From the cell containing the given text, extract its center point as (x, y) coordinate. 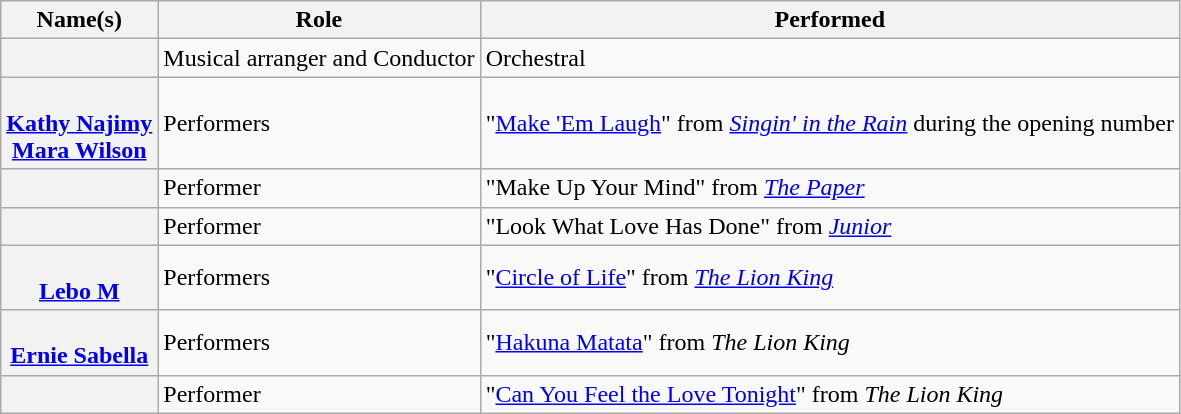
Orchestral (830, 58)
"Make 'Em Laugh" from Singin' in the Rain during the opening number (830, 123)
"Make Up Your Mind" from The Paper (830, 188)
"Can You Feel the Love Tonight" from The Lion King (830, 394)
Performed (830, 20)
Lebo M (80, 278)
Ernie Sabella (80, 342)
Role (319, 20)
Kathy NajimyMara Wilson (80, 123)
Name(s) (80, 20)
"Circle of Life" from The Lion King (830, 278)
Musical arranger and Conductor (319, 58)
"Look What Love Has Done" from Junior (830, 226)
"Hakuna Matata" from The Lion King (830, 342)
